Provide the [x, y] coordinate of the cell's center where the given text is located.  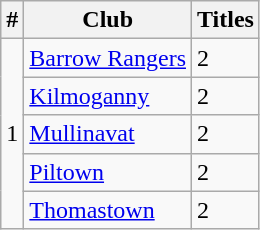
# [12, 20]
Thomastown [108, 210]
Titles [226, 20]
Club [108, 20]
Barrow Rangers [108, 58]
Piltown [108, 172]
Kilmoganny [108, 96]
Mullinavat [108, 134]
1 [12, 134]
